Capture the cell that displays the provided text and extract its [x, y] central coordinate. 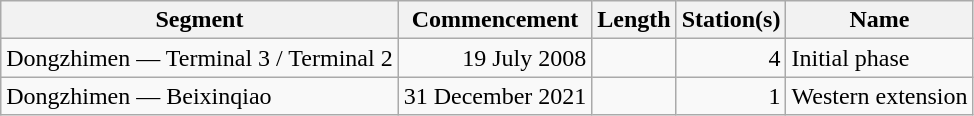
Initial phase [880, 58]
19 July 2008 [495, 58]
Segment [200, 20]
Name [880, 20]
Commencement [495, 20]
31 December 2021 [495, 96]
Station(s) [731, 20]
4 [731, 58]
Length [634, 20]
Dongzhimen — Beixinqiao [200, 96]
Western extension [880, 96]
1 [731, 96]
Dongzhimen — Terminal 3 / Terminal 2 [200, 58]
